Search for the cell housing the specified text and yield its (x, y) center coordinate. 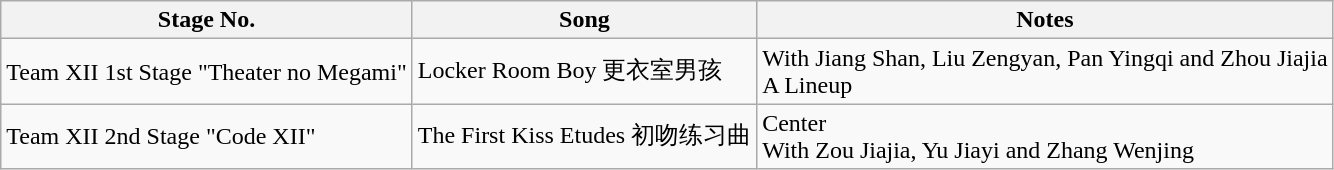
Notes (1045, 20)
Stage No. (207, 20)
Song (584, 20)
Locker Room Boy 更衣室男孩 (584, 72)
The First Kiss Etudes 初吻练习曲 (584, 136)
Team XII 1st Stage "Theater no Megami" (207, 72)
Center With Zou Jiajia, Yu Jiayi and Zhang Wenjing (1045, 136)
With Jiang Shan, Liu Zengyan, Pan Yingqi and Zhou Jiajia A Lineup (1045, 72)
Team XII 2nd Stage "Code XII" (207, 136)
